Determine the [X, Y] coordinate at the center of the cell enclosing the given text.  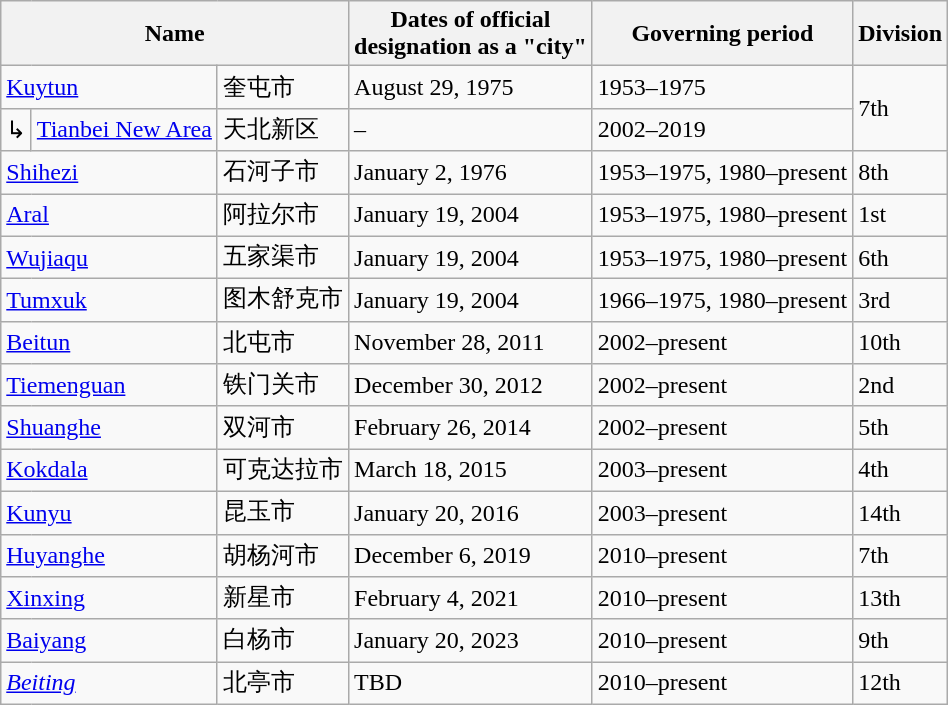
TBD [471, 684]
可克达拉市 [282, 470]
Division [900, 34]
双河市 [282, 428]
8th [900, 172]
Name [175, 34]
14th [900, 512]
August 29, 1975 [471, 88]
Kokdala [110, 470]
↳ [16, 130]
阿拉尔市 [282, 216]
6th [900, 258]
10th [900, 342]
Kuytun [110, 88]
Governing period [722, 34]
December 6, 2019 [471, 556]
March 18, 2015 [471, 470]
北亭市 [282, 684]
January 20, 2016 [471, 512]
Xinxing [110, 598]
新星市 [282, 598]
– [471, 130]
4th [900, 470]
Huyanghe [110, 556]
January 20, 2023 [471, 640]
昆玉市 [282, 512]
November 28, 2011 [471, 342]
北屯市 [282, 342]
February 26, 2014 [471, 428]
January 2, 1976 [471, 172]
1966–1975, 1980–present [722, 300]
5th [900, 428]
石河子市 [282, 172]
Shuanghe [110, 428]
December 30, 2012 [471, 386]
9th [900, 640]
1953–1975 [722, 88]
Dates of officialdesignation as a "city" [471, 34]
Beitun [110, 342]
Tumxuk [110, 300]
2002–2019 [722, 130]
Tiemenguan [110, 386]
13th [900, 598]
铁门关市 [282, 386]
1st [900, 216]
奎屯市 [282, 88]
February 4, 2021 [471, 598]
Shihezi [110, 172]
天北新区 [282, 130]
2nd [900, 386]
Wujiaqu [110, 258]
五家渠市 [282, 258]
Tianbei New Area [124, 130]
3rd [900, 300]
Beiting [110, 684]
白杨市 [282, 640]
图木舒克市 [282, 300]
Baiyang [110, 640]
Aral [110, 216]
胡杨河市 [282, 556]
Kunyu [110, 512]
12th [900, 684]
